Return (X, Y) of the center of cell containing provided text 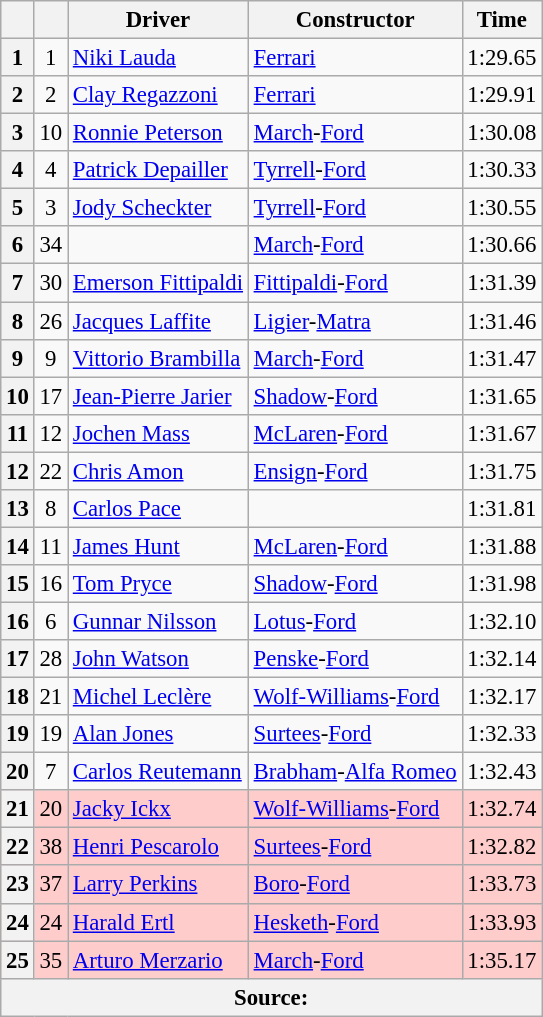
1:30.33 (502, 170)
1:35.17 (502, 960)
1:32.74 (502, 809)
38 (50, 847)
1:32.14 (502, 659)
Jacques Laffite (158, 321)
John Watson (158, 659)
Brabham-Alfa Romeo (355, 772)
1:30.55 (502, 208)
Vittorio Brambilla (158, 358)
Ronnie Peterson (158, 133)
Fittipaldi-Ford (355, 283)
Ensign-Ford (355, 471)
34 (50, 245)
26 (50, 321)
1:31.98 (502, 584)
1:30.08 (502, 133)
1:31.81 (502, 509)
Harald Ertl (158, 922)
1:30.66 (502, 245)
1:31.67 (502, 433)
1:31.47 (502, 358)
1:32.10 (502, 621)
35 (50, 960)
1:33.93 (502, 922)
Clay Regazzoni (158, 95)
14 (18, 546)
1:33.73 (502, 885)
Chris Amon (158, 471)
Source: (272, 997)
13 (18, 509)
1:32.33 (502, 734)
Jochen Mass (158, 433)
1:32.43 (502, 772)
1:31.75 (502, 471)
25 (18, 960)
Jacky Ickx (158, 809)
1:32.17 (502, 697)
1:31.88 (502, 546)
28 (50, 659)
Lotus-Ford (355, 621)
1:31.46 (502, 321)
James Hunt (158, 546)
Ligier-Matra (355, 321)
1:31.65 (502, 396)
37 (50, 885)
Niki Lauda (158, 58)
Boro-Ford (355, 885)
Penske-Ford (355, 659)
Jody Scheckter (158, 208)
Jean-Pierre Jarier (158, 396)
Emerson Fittipaldi (158, 283)
Patrick Depailler (158, 170)
1:29.91 (502, 95)
Gunnar Nilsson (158, 621)
Carlos Pace (158, 509)
Larry Perkins (158, 885)
Tom Pryce (158, 584)
Arturo Merzario (158, 960)
30 (50, 283)
15 (18, 584)
1:32.82 (502, 847)
1:31.39 (502, 283)
Alan Jones (158, 734)
Driver (158, 20)
Constructor (355, 20)
1:29.65 (502, 58)
23 (18, 885)
Hesketh-Ford (355, 922)
Henri Pescarolo (158, 847)
Time (502, 20)
Carlos Reutemann (158, 772)
Michel Leclère (158, 697)
5 (18, 208)
18 (18, 697)
